Find where the given text appears and provide that cell's center as [x, y] coordinate. 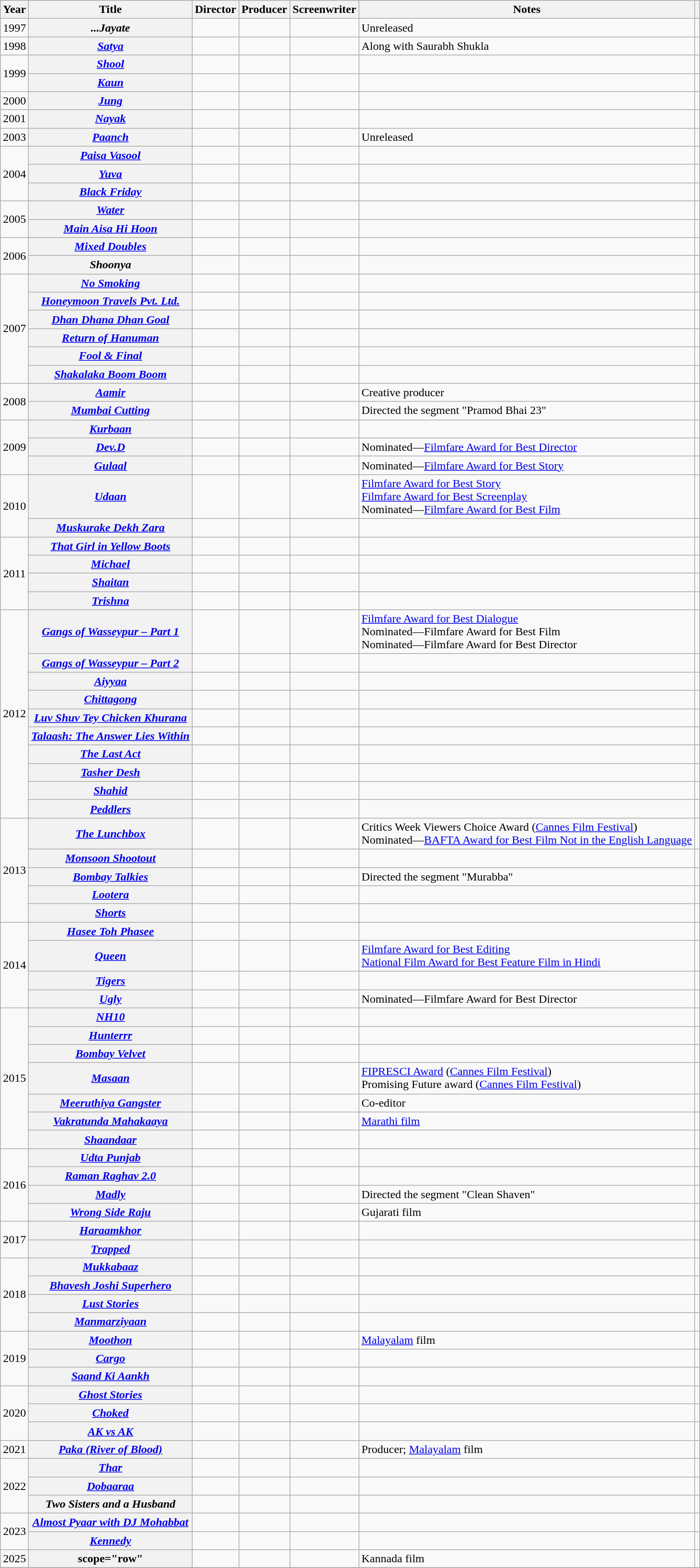
Gujarati film [527, 1213]
Cargo [110, 1358]
Trishna [110, 601]
Dev.D [110, 447]
Notes [527, 10]
Gangs of Wasseypur – Part 2 [110, 663]
Paanch [110, 137]
Nayak [110, 119]
FIPRESCI Award (Cannes Film Festival)Promising Future award (Cannes Film Festival) [527, 1078]
Madly [110, 1194]
Ugly [110, 999]
Producer [264, 10]
Jung [110, 101]
Malayalam film [527, 1340]
scope="row" [110, 1559]
Filmfare Award for Best DialogueNominated—Filmfare Award for Best Film Nominated—Filmfare Award for Best Director [527, 632]
Satya [110, 46]
Kaun [110, 82]
2006 [14, 256]
2021 [14, 1449]
Shorts [110, 913]
Aamir [110, 392]
Shakalaka Boom Boom [110, 374]
2001 [14, 119]
2013 [14, 870]
Meeruthiya Gangster [110, 1103]
That Girl in Yellow Boots [110, 546]
Fool & Final [110, 356]
Wrong Side Raju [110, 1213]
Gulaal [110, 465]
2011 [14, 573]
Vakratunda Mahakaaya [110, 1121]
2022 [14, 1486]
Muskurake Dekh Zara [110, 527]
Michael [110, 564]
Two Sisters and a Husband [110, 1504]
Mixed Doubles [110, 247]
No Smoking [110, 283]
Bhavesh Joshi Superhero [110, 1285]
Kurbaan [110, 429]
2004 [14, 173]
1997 [14, 28]
Tigers [110, 981]
Manmarziyaan [110, 1322]
Water [110, 210]
Directed the segment "Murabba" [527, 876]
Year [14, 10]
2023 [14, 1532]
Shaandaar [110, 1139]
2003 [14, 137]
2008 [14, 401]
2025 [14, 1559]
Main Aisa Hi Hoon [110, 229]
Chittagong [110, 699]
Masaan [110, 1078]
Kennedy [110, 1541]
Shool [110, 64]
2019 [14, 1358]
Screenwriter [324, 10]
Mumbai Cutting [110, 411]
NH10 [110, 1017]
Peddlers [110, 809]
Luv Shuv Tey Chicken Khurana [110, 718]
Directed the segment "Clean Shaven" [527, 1194]
2010 [14, 505]
Saand Ki Aankh [110, 1376]
Queen [110, 956]
Talaash: The Answer Lies Within [110, 736]
Black Friday [110, 192]
Gangs of Wasseypur – Part 1 [110, 632]
Trapped [110, 1249]
2009 [14, 447]
Along with Saurabh Shukla [527, 46]
Hunterrr [110, 1035]
1999 [14, 73]
2015 [14, 1078]
Mukkabaaz [110, 1267]
Lootera [110, 895]
2000 [14, 101]
AK vs AK [110, 1431]
Shahid [110, 790]
Thar [110, 1467]
Paisa Vasool [110, 155]
Choked [110, 1413]
2005 [14, 219]
Nominated—Filmfare Award for Best Story [527, 465]
2014 [14, 965]
Udta Punjab [110, 1157]
Return of Hanuman [110, 338]
The Last Act [110, 754]
Haraamkhor [110, 1231]
...Jayate [110, 28]
Directed the segment "Pramod Bhai 23" [527, 411]
Lust Stories [110, 1304]
Tasher Desh [110, 772]
Paka (River of Blood) [110, 1449]
2012 [14, 714]
2020 [14, 1413]
Critics Week Viewers Choice Award (Cannes Film Festival)Nominated—BAFTA Award for Best Film Not in the English Language [527, 834]
2018 [14, 1294]
Producer; Malayalam film [527, 1449]
Shaitan [110, 583]
Kannada film [527, 1559]
Dhan Dhana Dhan Goal [110, 320]
Director [216, 10]
Filmfare Award for Best StoryFilmfare Award for Best ScreenplayNominated—Filmfare Award for Best Film [527, 496]
Marathi film [527, 1121]
Creative producer [527, 392]
Aiyyaa [110, 681]
Almost Pyaar with DJ Mohabbat [110, 1522]
Ghost Stories [110, 1395]
Filmfare Award for Best EditingNational Film Award for Best Feature Film in Hindi [527, 956]
Dobaaraa [110, 1486]
Raman Raghav 2.0 [110, 1176]
Shoonya [110, 265]
Honeymoon Travels Pvt. Ltd. [110, 301]
2007 [14, 329]
2016 [14, 1185]
2017 [14, 1240]
Hasee Toh Phasee [110, 931]
Monsoon Shootout [110, 858]
Moothon [110, 1340]
Co-editor [527, 1103]
Bombay Velvet [110, 1053]
1998 [14, 46]
Title [110, 10]
Bombay Talkies [110, 876]
Udaan [110, 496]
Yuva [110, 173]
The Lunchbox [110, 834]
